Provide the [x, y] coordinate of the cell's center where the given text is located.  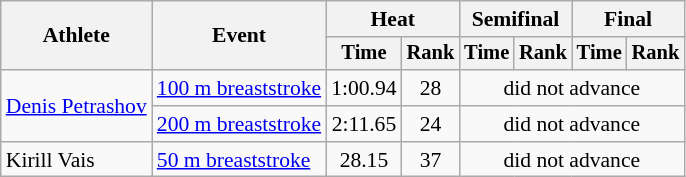
Event [239, 36]
Heat [392, 19]
Semifinal [515, 19]
Athlete [76, 36]
100 m breaststroke [239, 88]
200 m breaststroke [239, 124]
Final [628, 19]
2:11.65 [364, 124]
28 [431, 88]
24 [431, 124]
Denis Petrashov [76, 106]
1:00.94 [364, 88]
